Return the [x, y] coordinate for the center point of the cell that contains the specified text.  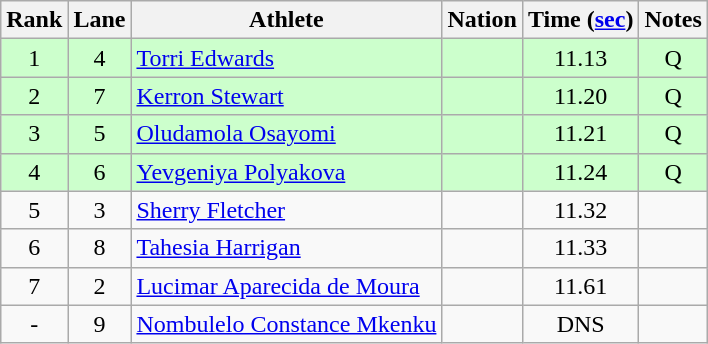
Lane [100, 20]
9 [100, 324]
Notes [673, 20]
11.33 [580, 248]
8 [100, 248]
11.24 [580, 172]
Yevgeniya Polyakova [286, 172]
Lucimar Aparecida de Moura [286, 286]
Kerron Stewart [286, 96]
Rank [34, 20]
1 [34, 58]
Athlete [286, 20]
Oludamola Osayomi [286, 134]
11.61 [580, 286]
Torri Edwards [286, 58]
11.13 [580, 58]
Sherry Fletcher [286, 210]
11.20 [580, 96]
Nation [482, 20]
Nombulelo Constance Mkenku [286, 324]
- [34, 324]
DNS [580, 324]
11.32 [580, 210]
11.21 [580, 134]
Tahesia Harrigan [286, 248]
Time (sec) [580, 20]
